Detect which cell encompasses the target text, then output its (x, y) center coordinate. 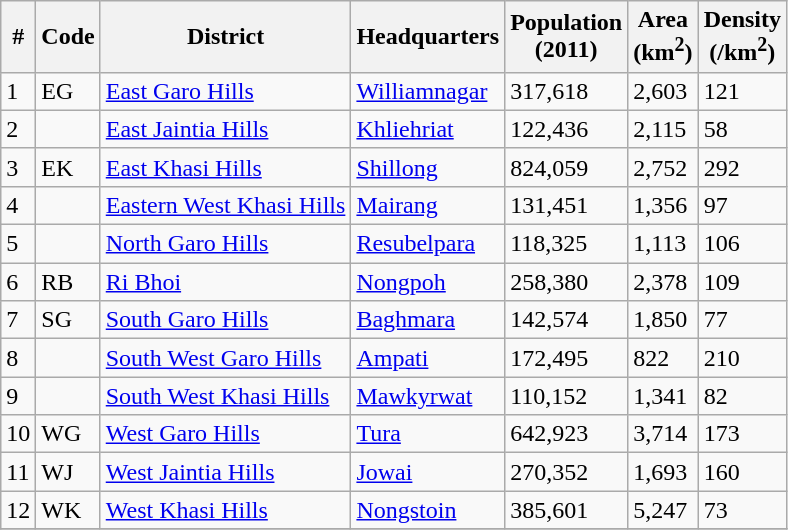
10 (18, 434)
Tura (428, 434)
58 (742, 129)
District (226, 37)
9 (18, 396)
385,601 (566, 510)
172,495 (566, 358)
Eastern West Khasi Hills (226, 205)
Ampati (428, 358)
6 (18, 282)
West Garo Hills (226, 434)
173 (742, 434)
2,603 (663, 91)
5 (18, 244)
1,693 (663, 472)
East Garo Hills (226, 91)
3,714 (663, 434)
South West Garo Hills (226, 358)
131,451 (566, 205)
97 (742, 205)
Mairang (428, 205)
8 (18, 358)
210 (742, 358)
West Khasi Hills (226, 510)
Williamnagar (428, 91)
Baghmara (428, 320)
7 (18, 320)
WJ (68, 472)
110,152 (566, 396)
109 (742, 282)
12 (18, 510)
EK (68, 167)
3 (18, 167)
142,574 (566, 320)
1,356 (663, 205)
1,850 (663, 320)
South Garo Hills (226, 320)
4 (18, 205)
77 (742, 320)
North Garo Hills (226, 244)
Headquarters (428, 37)
1 (18, 91)
1,113 (663, 244)
WK (68, 510)
Khliehriat (428, 129)
160 (742, 472)
Nongpoh (428, 282)
824,059 (566, 167)
RB (68, 282)
Population (2011) (566, 37)
118,325 (566, 244)
South West Khasi Hills (226, 396)
SG (68, 320)
Mawkyrwat (428, 396)
West Jaintia Hills (226, 472)
WG (68, 434)
# (18, 37)
Area (km2) (663, 37)
73 (742, 510)
270,352 (566, 472)
82 (742, 396)
Code (68, 37)
317,618 (566, 91)
2,378 (663, 282)
Resubelpara (428, 244)
Nongstoin (428, 510)
121 (742, 91)
822 (663, 358)
East Jaintia Hills (226, 129)
Ri Bhoi (226, 282)
Density (/km2) (742, 37)
2,752 (663, 167)
642,923 (566, 434)
292 (742, 167)
122,436 (566, 129)
258,380 (566, 282)
Jowai (428, 472)
2,115 (663, 129)
1,341 (663, 396)
East Khasi Hills (226, 167)
106 (742, 244)
EG (68, 91)
11 (18, 472)
Shillong (428, 167)
2 (18, 129)
5,247 (663, 510)
